Find where the given text appears and provide that cell's center as [X, Y] coordinate. 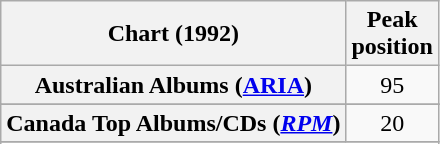
Canada Top Albums/CDs (RPM) [174, 123]
Peakposition [392, 34]
Australian Albums (ARIA) [174, 85]
95 [392, 85]
20 [392, 123]
Chart (1992) [174, 34]
